Capture the cell that displays the provided text and extract its [X, Y] central coordinate. 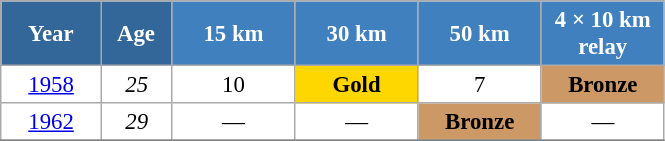
30 km [356, 34]
10 [234, 85]
29 [136, 122]
1958 [52, 85]
4 × 10 km relay [602, 34]
50 km [480, 34]
7 [480, 85]
Year [52, 34]
Age [136, 34]
25 [136, 85]
Gold [356, 85]
1962 [52, 122]
15 km [234, 34]
